Find where the given text appears and provide that cell's center as (X, Y) coordinate. 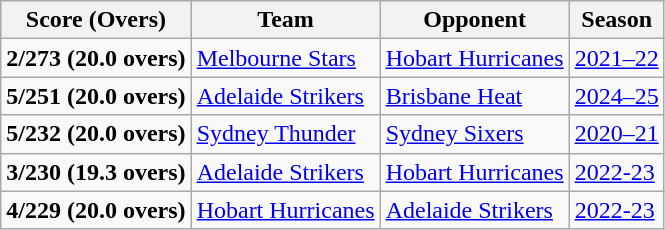
3/230 (19.3 overs) (96, 172)
Sydney Sixers (474, 134)
5/232 (20.0 overs) (96, 134)
4/229 (20.0 overs) (96, 210)
Season (616, 20)
2024–25 (616, 96)
Brisbane Heat (474, 96)
Opponent (474, 20)
Score (Overs) (96, 20)
2021–22 (616, 58)
2/273 (20.0 overs) (96, 58)
Sydney Thunder (286, 134)
Team (286, 20)
2020–21 (616, 134)
Melbourne Stars (286, 58)
5/251 (20.0 overs) (96, 96)
